Pinpoint the cell where the given text exists, returning its (X, Y) midpoint coordinate. 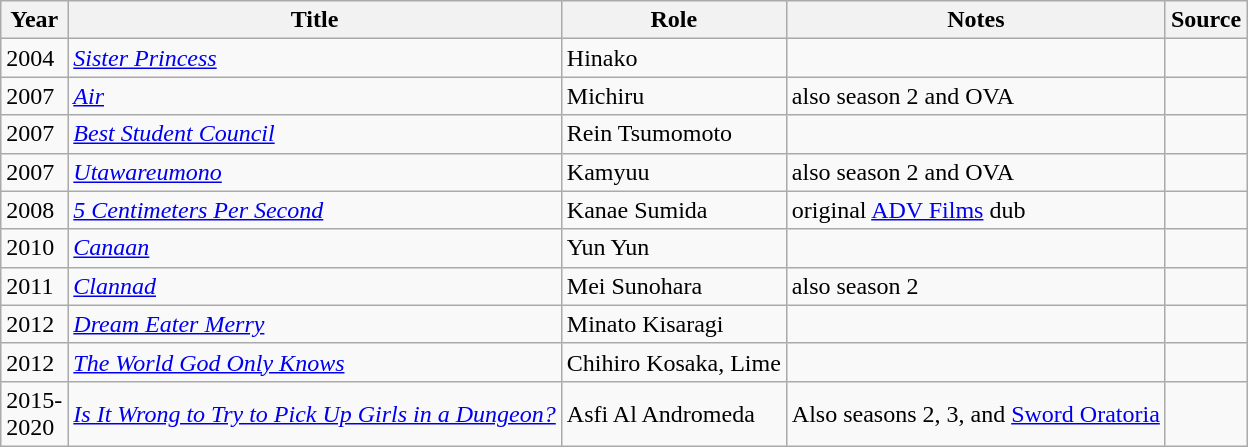
Sister Princess (315, 58)
Clannad (315, 286)
Mei Sunohara (674, 286)
2015-2020 (34, 414)
Kanae Sumida (674, 210)
Title (315, 20)
Hinako (674, 58)
5 Centimeters Per Second (315, 210)
Yun Yun (674, 248)
Source (1206, 20)
Air (315, 96)
also season 2 (976, 286)
Notes (976, 20)
Michiru (674, 96)
Best Student Council (315, 134)
2008 (34, 210)
Utawareumono (315, 172)
Minato Kisaragi (674, 324)
Is It Wrong to Try to Pick Up Girls in a Dungeon? (315, 414)
Kamyuu (674, 172)
2010 (34, 248)
Asfi Al Andromeda (674, 414)
Role (674, 20)
2011 (34, 286)
The World God Only Knows (315, 362)
Year (34, 20)
2004 (34, 58)
Chihiro Kosaka, Lime (674, 362)
Canaan (315, 248)
Also seasons 2, 3, and Sword Oratoria (976, 414)
original ADV Films dub (976, 210)
Rein Tsumomoto (674, 134)
Dream Eater Merry (315, 324)
